Scan for the cell matching the given text and deliver its (X, Y) coordinate at center. 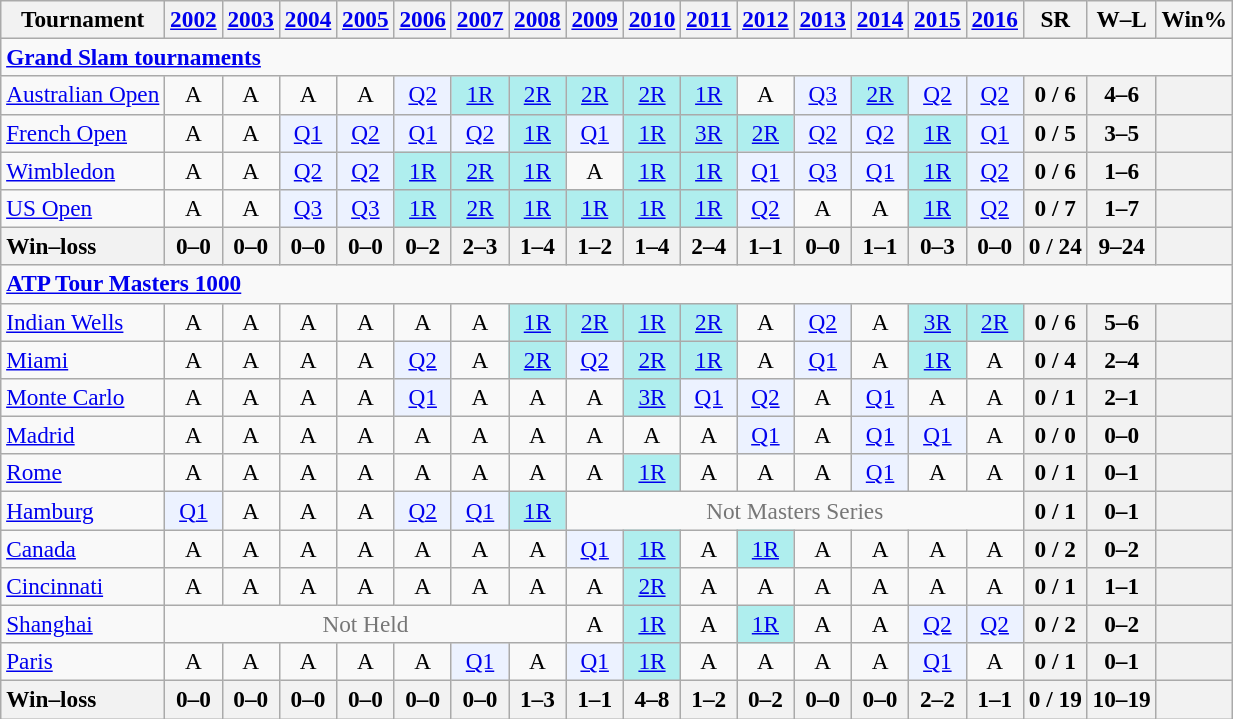
2005 (366, 19)
1–7 (1122, 208)
Cincinnati (83, 586)
0 / 24 (1055, 246)
Not Held (366, 624)
W–L (1122, 19)
2006 (422, 19)
Hamburg (83, 510)
4–6 (1122, 95)
Shanghai (83, 624)
Monte Carlo (83, 397)
Tournament (83, 19)
2–1 (1122, 397)
2004 (308, 19)
2016 (994, 19)
2007 (480, 19)
2008 (538, 19)
Rome (83, 473)
2003 (250, 19)
0 / 4 (1055, 359)
Madrid (83, 435)
Australian Open (83, 95)
1–6 (1122, 170)
Miami (83, 359)
ATP Tour Masters 1000 (617, 284)
2002 (194, 19)
2012 (766, 19)
Grand Slam tournaments (617, 57)
9–24 (1122, 246)
Win% (1194, 19)
Canada (83, 548)
2009 (594, 19)
Wimbledon (83, 170)
0 / 5 (1055, 133)
0 / 19 (1055, 699)
Indian Wells (83, 322)
2011 (709, 19)
1–3 (538, 699)
5–6 (1122, 322)
2014 (880, 19)
2–2 (938, 699)
Paris (83, 662)
0 / 0 (1055, 435)
French Open (83, 133)
US Open (83, 208)
2013 (822, 19)
3–5 (1122, 133)
4–8 (652, 699)
0 / 7 (1055, 208)
2015 (938, 19)
SR (1055, 19)
10–19 (1122, 699)
Not Masters Series (794, 510)
0–3 (938, 246)
2010 (652, 19)
2–3 (480, 246)
